Capture the cell that displays the provided text and extract its (X, Y) central coordinate. 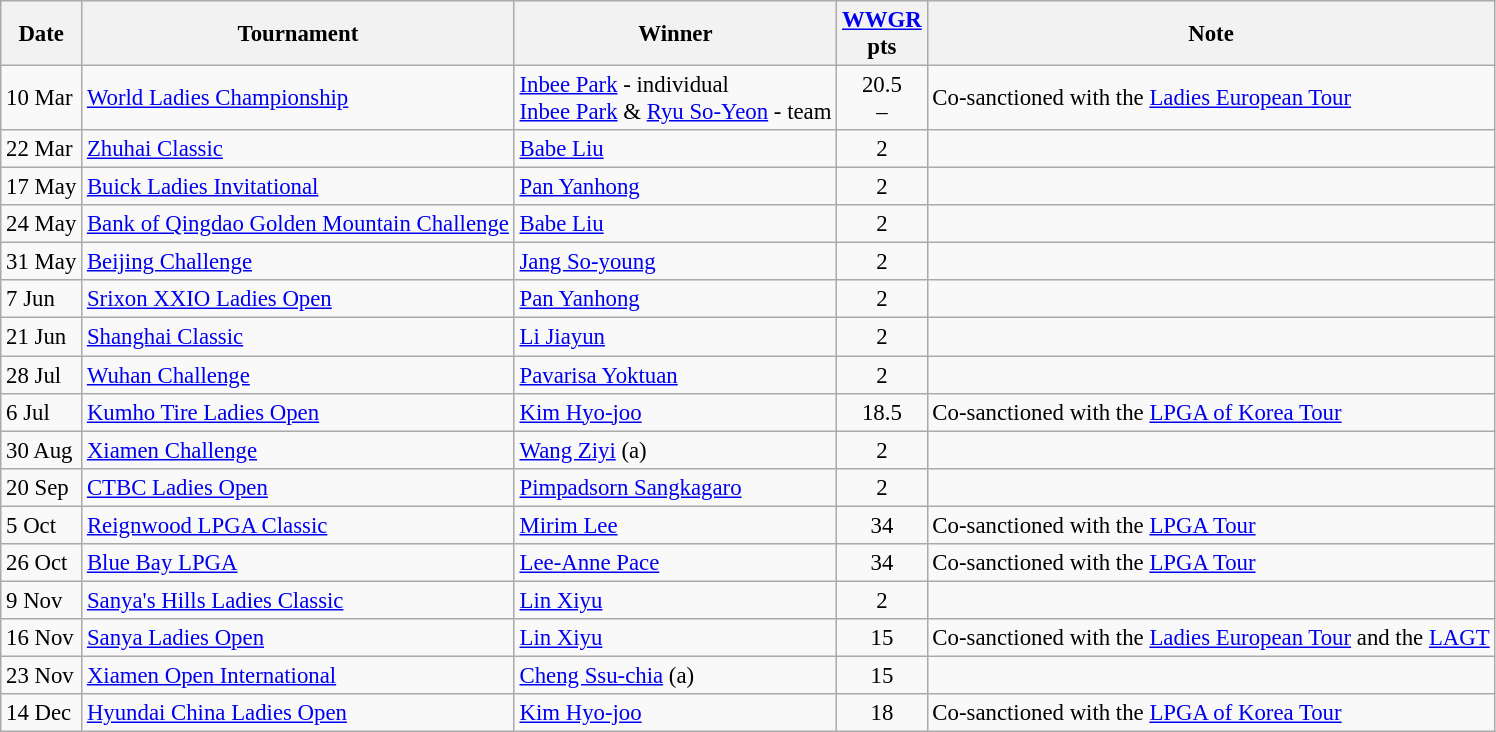
30 Aug (42, 450)
Co-sanctioned with the Ladies European Tour and the LAGT (1211, 638)
31 May (42, 262)
Shanghai Classic (298, 337)
World Ladies Championship (298, 98)
20 Sep (42, 487)
Beijing Challenge (298, 262)
Sanya's Hills Ladies Classic (298, 600)
10 Mar (42, 98)
24 May (42, 224)
9 Nov (42, 600)
Xiamen Challenge (298, 450)
18 (882, 713)
5 Oct (42, 525)
WWGRpts (882, 34)
22 Mar (42, 149)
Cheng Ssu-chia (a) (676, 675)
Winner (676, 34)
Date (42, 34)
Hyundai China Ladies Open (298, 713)
Buick Ladies Invitational (298, 187)
20.5– (882, 98)
Note (1211, 34)
14 Dec (42, 713)
Blue Bay LPGA (298, 563)
Reignwood LPGA Classic (298, 525)
Tournament (298, 34)
18.5 (882, 412)
Lee-Anne Pace (676, 563)
23 Nov (42, 675)
Xiamen Open International (298, 675)
Wuhan Challenge (298, 375)
Mirim Lee (676, 525)
Pimpadsorn Sangkagaro (676, 487)
Jang So-young (676, 262)
6 Jul (42, 412)
Pavarisa Yoktuan (676, 375)
7 Jun (42, 299)
28 Jul (42, 375)
21 Jun (42, 337)
26 Oct (42, 563)
Kumho Tire Ladies Open (298, 412)
Bank of Qingdao Golden Mountain Challenge (298, 224)
Li Jiayun (676, 337)
17 May (42, 187)
Co-sanctioned with the Ladies European Tour (1211, 98)
Srixon XXIO Ladies Open (298, 299)
Inbee Park - individual Inbee Park & Ryu So-Yeon - team (676, 98)
CTBC Ladies Open (298, 487)
Sanya Ladies Open (298, 638)
Wang Ziyi (a) (676, 450)
Zhuhai Classic (298, 149)
16 Nov (42, 638)
